Identify which cell holds the provided text, then report its (x, y) central coordinate. 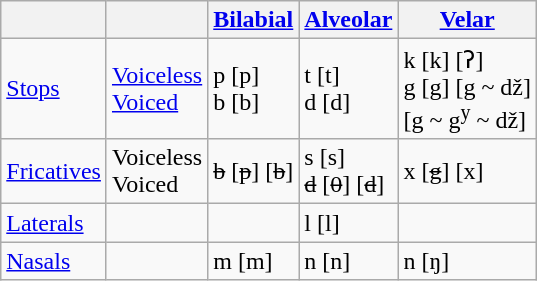
Alveolar (348, 20)
Bilabial (254, 20)
x [g] [x] (468, 172)
p [p]b [b] (254, 89)
s [s]d [0] [d] (348, 172)
Nasals (54, 261)
Stops (54, 89)
Fricatives (54, 172)
t [t]d [d] (348, 89)
m [m] (254, 261)
n [ŋ] (468, 261)
l [l] (348, 223)
b [p] [b] (254, 172)
k [k] [ʔ]g [g] [g ~ dž][g ~ gy ~ dž] (468, 89)
Velar (468, 20)
Laterals (54, 223)
n [n] (348, 261)
